Return [X, Y] of the center of cell containing provided text 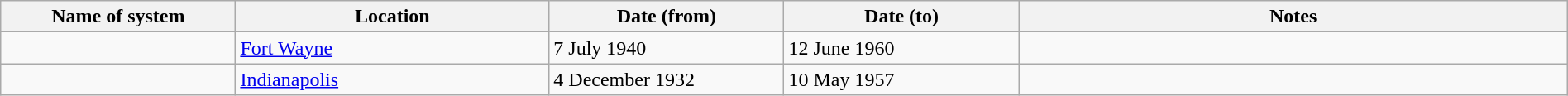
Notes [1293, 17]
7 July 1940 [667, 48]
Location [392, 17]
Date (from) [667, 17]
10 May 1957 [901, 79]
12 June 1960 [901, 48]
Date (to) [901, 17]
Name of system [118, 17]
4 December 1932 [667, 79]
Indianapolis [392, 79]
Fort Wayne [392, 48]
